Search for the cell housing the specified text and yield its (x, y) center coordinate. 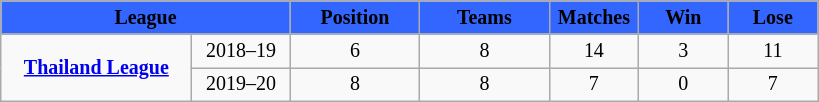
Lose (772, 18)
2018–19 (241, 52)
2019–20 (241, 84)
Teams (484, 18)
Matches (594, 18)
0 (684, 84)
Position (354, 18)
Win (684, 18)
14 (594, 52)
League (146, 18)
11 (772, 52)
3 (684, 52)
6 (354, 52)
Thailand League (96, 68)
